Pinpoint the cell where the given text exists, returning its (X, Y) midpoint coordinate. 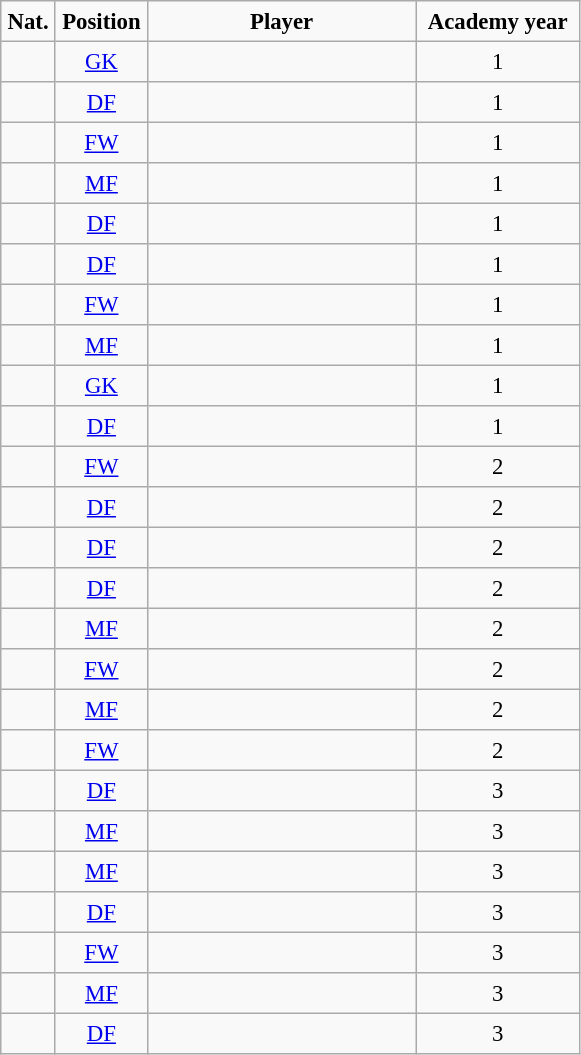
Player (281, 21)
Position (101, 21)
Nat. (28, 21)
Academy year (498, 21)
